Locate the cell with the specified text and output its (x, y) center coordinate. 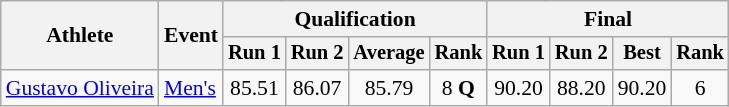
Average (388, 54)
85.79 (388, 88)
Qualification (355, 19)
Event (191, 36)
85.51 (254, 88)
Men's (191, 88)
Best (642, 54)
86.07 (318, 88)
Gustavo Oliveira (80, 88)
6 (700, 88)
Athlete (80, 36)
8 Q (459, 88)
Final (608, 19)
88.20 (582, 88)
